Capture the cell that displays the provided text and extract its [X, Y] central coordinate. 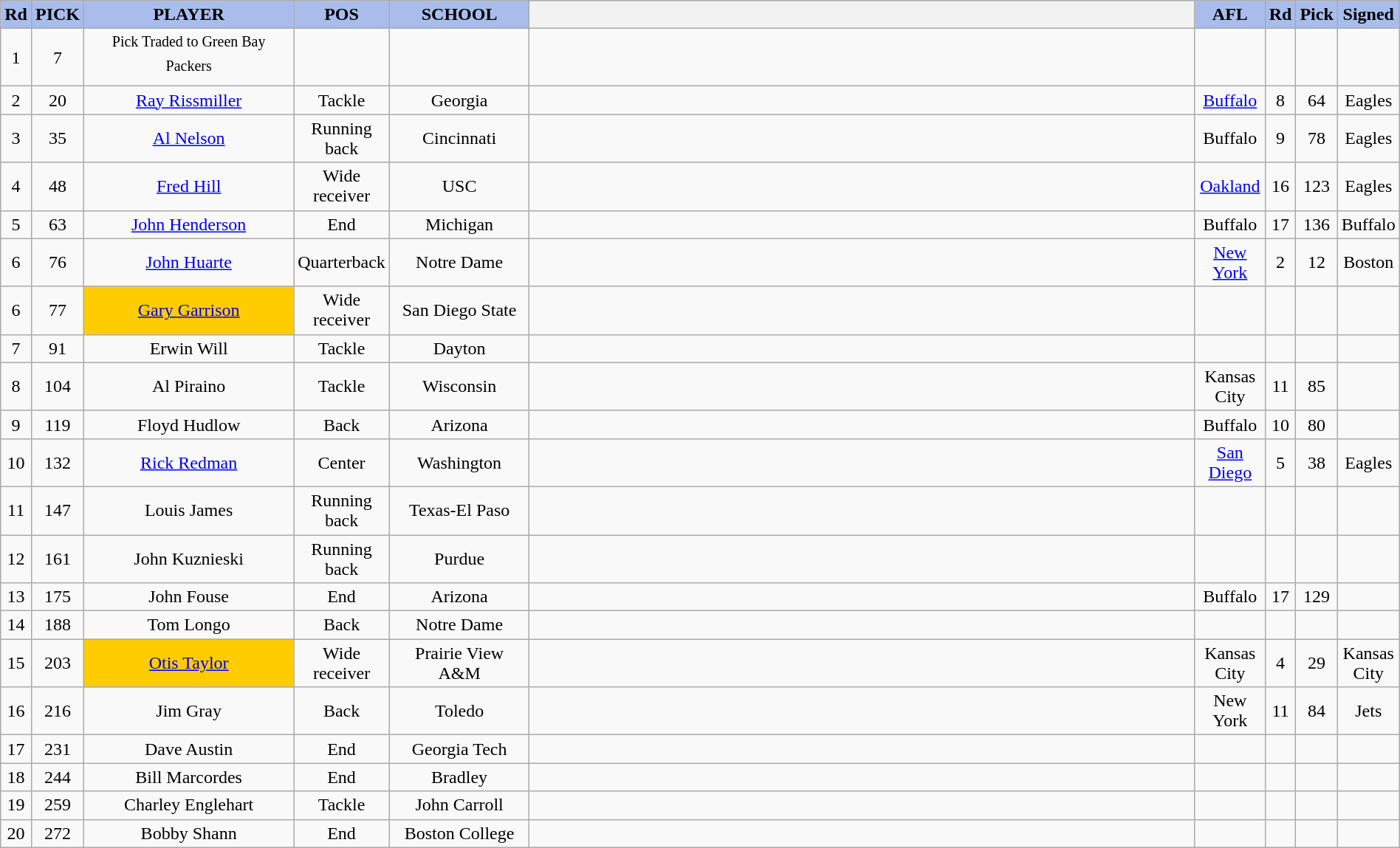
Tom Longo [189, 625]
Quarterback [342, 263]
Bradley [459, 777]
132 [58, 462]
29 [1317, 663]
John Henderson [189, 224]
Dayton [459, 348]
Toledo [459, 711]
188 [58, 625]
Pick Traded to Green Bay Packers [189, 58]
231 [58, 749]
175 [58, 597]
77 [58, 310]
272 [58, 833]
Floyd Hudlow [189, 424]
129 [1317, 597]
Boston College [459, 833]
Boston [1368, 263]
Bobby Shann [189, 833]
Louis James [189, 511]
203 [58, 663]
John Carroll [459, 805]
35 [58, 139]
1 [16, 58]
80 [1317, 424]
19 [16, 805]
161 [58, 559]
Prairie View A&M [459, 663]
Jim Gray [189, 711]
Cincinnati [459, 139]
48 [58, 186]
85 [1317, 387]
Wisconsin [459, 387]
John Kuznieski [189, 559]
Washington [459, 462]
SCHOOL [459, 15]
Jets [1368, 711]
John Huarte [189, 263]
Ray Rissmiller [189, 100]
Erwin Will [189, 348]
Otis Taylor [189, 663]
104 [58, 387]
Charley Englehart [189, 805]
13 [16, 597]
244 [58, 777]
15 [16, 663]
63 [58, 224]
78 [1317, 139]
San Diego [1230, 462]
147 [58, 511]
POS [342, 15]
Purdue [459, 559]
Bill Marcordes [189, 777]
Oakland [1230, 186]
Center [342, 462]
John Fouse [189, 597]
Pick [1317, 15]
64 [1317, 100]
18 [16, 777]
Michigan [459, 224]
38 [1317, 462]
14 [16, 625]
216 [58, 711]
Al Nelson [189, 139]
Fred Hill [189, 186]
123 [1317, 186]
259 [58, 805]
Texas-El Paso [459, 511]
3 [16, 139]
Georgia Tech [459, 749]
Gary Garrison [189, 310]
San Diego State [459, 310]
119 [58, 424]
84 [1317, 711]
PICK [58, 15]
Rick Redman [189, 462]
Al Piraino [189, 387]
Signed [1368, 15]
USC [459, 186]
136 [1317, 224]
91 [58, 348]
PLAYER [189, 15]
Georgia [459, 100]
Dave Austin [189, 749]
76 [58, 263]
AFL [1230, 15]
